Extract the (X, Y) coordinate from the center of the cell holding the provided text.  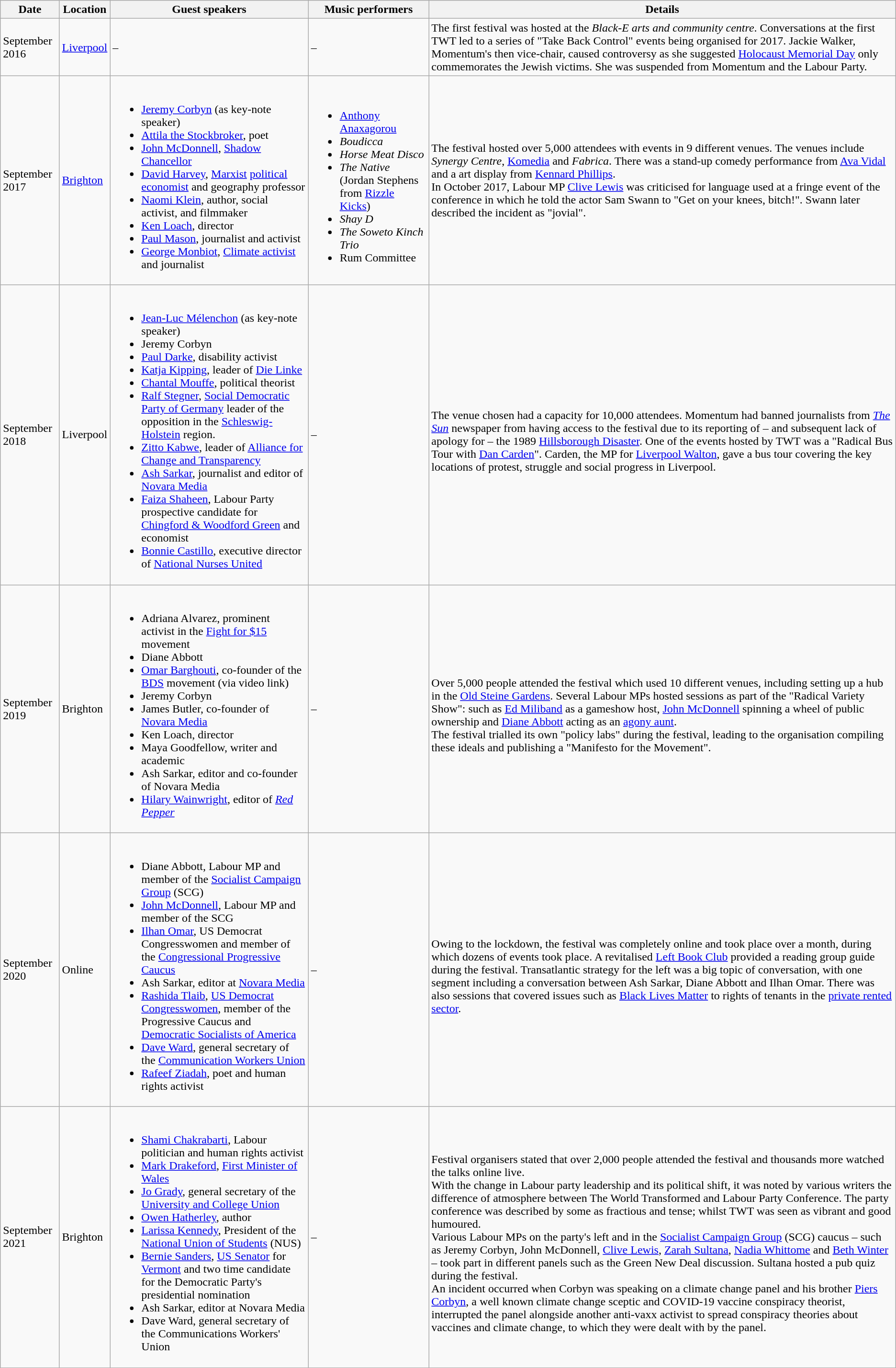
Music performers (369, 10)
September 2016 (30, 47)
Anthony AnaxagorouBoudiccaHorse Meat DiscoThe Native (Jordan Stephens from Rizzle Kicks)Shay DThe Soweto Kinch TrioRum Committee (369, 180)
September 2017 (30, 180)
September 2019 (30, 709)
Details (662, 10)
Date (30, 10)
Online (85, 970)
September 2020 (30, 970)
September 2018 (30, 435)
Guest speakers (209, 10)
Location (85, 10)
September 2021 (30, 1237)
